Pinpoint the cell where the given text exists, returning its (x, y) midpoint coordinate. 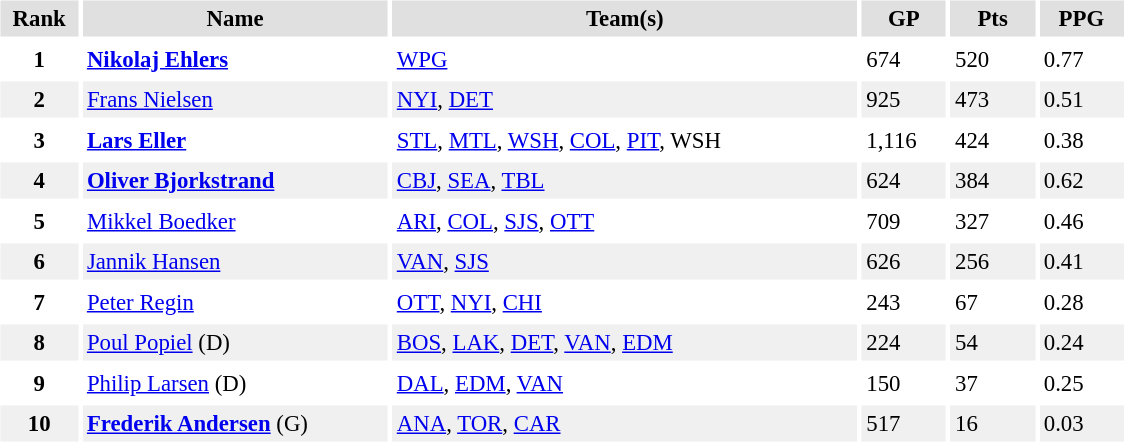
Lars Eller (234, 140)
0.24 (1081, 342)
709 (904, 221)
624 (904, 180)
Jannik Hansen (234, 262)
Philip Larsen (D) (234, 383)
8 (38, 342)
67 (993, 302)
256 (993, 262)
4 (38, 180)
150 (904, 383)
1 (38, 59)
PPG (1081, 18)
OTT, NYI, CHI (624, 302)
925 (904, 100)
Mikkel Boedker (234, 221)
2 (38, 100)
Team(s) (624, 18)
674 (904, 59)
224 (904, 342)
1,116 (904, 140)
Name (234, 18)
37 (993, 383)
Nikolaj Ehlers (234, 59)
5 (38, 221)
ARI, COL, SJS, OTT (624, 221)
10 (38, 424)
243 (904, 302)
0.28 (1081, 302)
0.03 (1081, 424)
0.38 (1081, 140)
0.51 (1081, 100)
NYI, DET (624, 100)
ANA, TOR, CAR (624, 424)
GP (904, 18)
Rank (38, 18)
0.77 (1081, 59)
384 (993, 180)
424 (993, 140)
Frederik Andersen (G) (234, 424)
Oliver Bjorkstrand (234, 180)
626 (904, 262)
STL, MTL, WSH, COL, PIT, WSH (624, 140)
WPG (624, 59)
0.62 (1081, 180)
0.25 (1081, 383)
Poul Popiel (D) (234, 342)
Peter Regin (234, 302)
BOS, LAK, DET, VAN, EDM (624, 342)
54 (993, 342)
Pts (993, 18)
Frans Nielsen (234, 100)
DAL, EDM, VAN (624, 383)
327 (993, 221)
0.41 (1081, 262)
0.46 (1081, 221)
7 (38, 302)
520 (993, 59)
473 (993, 100)
6 (38, 262)
517 (904, 424)
VAN, SJS (624, 262)
9 (38, 383)
16 (993, 424)
3 (38, 140)
CBJ, SEA, TBL (624, 180)
